For the text-containing cell, return its midpoint in [x, y] coordinate format. 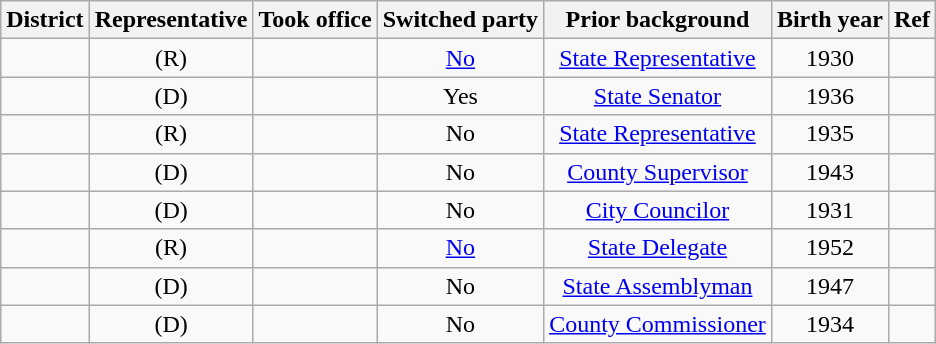
State Delegate [658, 248]
Representative [171, 20]
City Councilor [658, 210]
1934 [830, 324]
Ref [912, 20]
1947 [830, 286]
1936 [830, 96]
District [45, 20]
Took office [315, 20]
1931 [830, 210]
State Assemblyman [658, 286]
Birth year [830, 20]
Prior background [658, 20]
1930 [830, 58]
1935 [830, 134]
Switched party [460, 20]
1952 [830, 248]
County Supervisor [658, 172]
1943 [830, 172]
County Commissioner [658, 324]
State Senator [658, 96]
Yes [460, 96]
